Provide the [X, Y] coordinate of the cell's center where the given text is located.  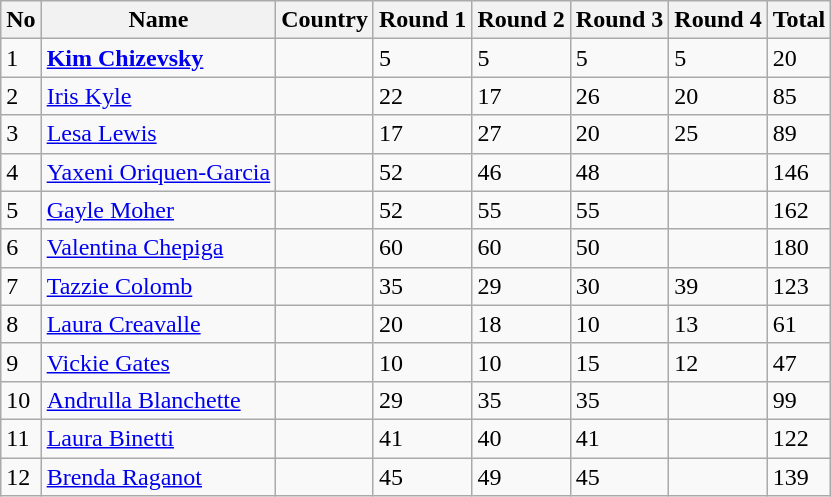
85 [799, 96]
61 [799, 324]
27 [521, 134]
46 [521, 172]
8 [21, 324]
25 [718, 134]
Kim Chizevsky [158, 58]
4 [21, 172]
18 [521, 324]
Gayle Moher [158, 210]
15 [619, 362]
Valentina Chepiga [158, 248]
146 [799, 172]
3 [21, 134]
2 [21, 96]
No [21, 20]
Tazzie Colomb [158, 286]
Andrulla Blanchette [158, 400]
180 [799, 248]
49 [521, 477]
Total [799, 20]
26 [619, 96]
47 [799, 362]
99 [799, 400]
Round 4 [718, 20]
122 [799, 438]
Round 2 [521, 20]
1 [21, 58]
40 [521, 438]
7 [21, 286]
11 [21, 438]
Round 3 [619, 20]
Vickie Gates [158, 362]
Name [158, 20]
139 [799, 477]
22 [422, 96]
6 [21, 248]
Laura Binetti [158, 438]
48 [619, 172]
162 [799, 210]
89 [799, 134]
Iris Kyle [158, 96]
123 [799, 286]
Country [325, 20]
13 [718, 324]
Round 1 [422, 20]
Yaxeni Oriquen-Garcia [158, 172]
9 [21, 362]
50 [619, 248]
Brenda Raganot [158, 477]
Laura Creavalle [158, 324]
30 [619, 286]
39 [718, 286]
Lesa Lewis [158, 134]
